Return the [x, y] coordinate for the center point of the cell that contains the specified text.  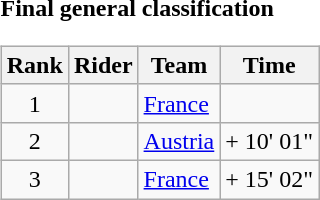
Time [270, 65]
+ 15' 02" [270, 179]
3 [34, 179]
Rank [34, 65]
Rider [103, 65]
Austria [179, 141]
+ 10' 01" [270, 141]
1 [34, 103]
2 [34, 141]
Team [179, 65]
